Identify which cell holds the provided text, then report its (x, y) central coordinate. 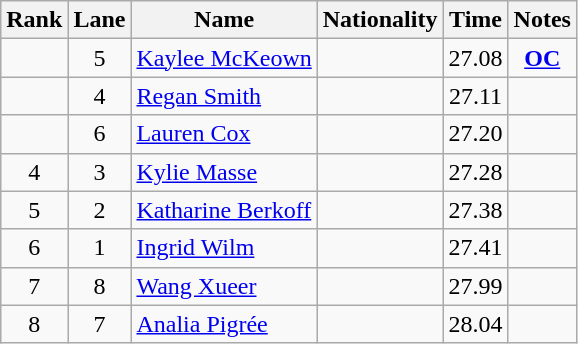
Kylie Masse (224, 172)
27.20 (476, 134)
Kaylee McKeown (224, 58)
27.41 (476, 248)
Regan Smith (224, 96)
2 (100, 210)
Lane (100, 20)
Notes (542, 20)
Katharine Berkoff (224, 210)
Wang Xueer (224, 286)
OC (542, 58)
27.08 (476, 58)
Analia Pigrée (224, 324)
Name (224, 20)
3 (100, 172)
27.38 (476, 210)
27.28 (476, 172)
Lauren Cox (224, 134)
27.99 (476, 286)
Time (476, 20)
Ingrid Wilm (224, 248)
28.04 (476, 324)
Rank (34, 20)
1 (100, 248)
27.11 (476, 96)
Nationality (380, 20)
